Detect which cell encompasses the target text, then output its (x, y) center coordinate. 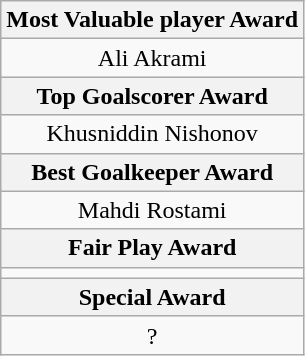
Mahdi Rostami (152, 210)
Top Goalscorer Award (152, 96)
Best Goalkeeper Award (152, 172)
? (152, 335)
Khusniddin Nishonov (152, 134)
Fair Play Award (152, 248)
Ali Akrami (152, 58)
Special Award (152, 297)
Most Valuable player Award (152, 20)
